Determine the [X, Y] coordinate at the center of the cell enclosing the given text.  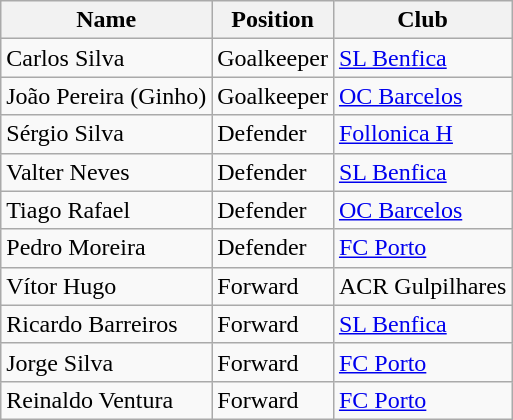
ACR Gulpilhares [422, 286]
Reinaldo Ventura [106, 400]
Position [273, 20]
Pedro Moreira [106, 248]
Jorge Silva [106, 362]
Valter Neves [106, 172]
Carlos Silva [106, 58]
Tiago Rafael [106, 210]
Follonica H [422, 134]
Name [106, 20]
Club [422, 20]
Vítor Hugo [106, 286]
Sérgio Silva [106, 134]
Ricardo Barreiros [106, 324]
João Pereira (Ginho) [106, 96]
